From the cell containing the given text, extract its center point as (x, y) coordinate. 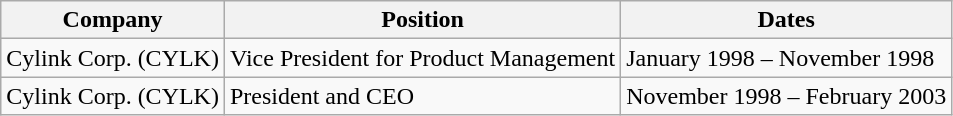
November 1998 – February 2003 (786, 96)
Dates (786, 20)
January 1998 – November 1998 (786, 58)
Company (113, 20)
Vice President for Product Management (422, 58)
Position (422, 20)
President and CEO (422, 96)
